Return the (x, y) coordinate for the center point of the cell that contains the specified text.  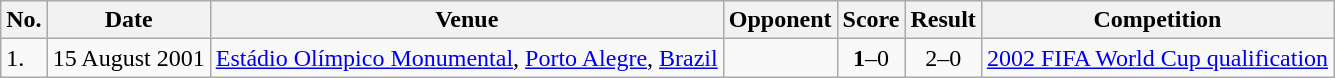
1–0 (871, 58)
Result (943, 20)
Competition (1157, 20)
Estádio Olímpico Monumental, Porto Alegre, Brazil (466, 58)
2002 FIFA World Cup qualification (1157, 58)
15 August 2001 (128, 58)
Date (128, 20)
2–0 (943, 58)
1. (24, 58)
Venue (466, 20)
No. (24, 20)
Score (871, 20)
Opponent (780, 20)
